Find where the given text appears and provide that cell's center as [X, Y] coordinate. 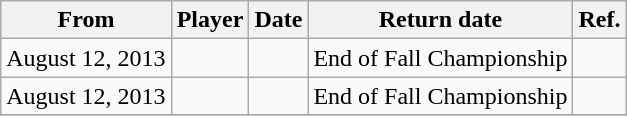
Return date [440, 20]
From [86, 20]
Player [210, 20]
Date [278, 20]
Ref. [600, 20]
